Return the (x, y) coordinate for the center point of the cell that contains the specified text.  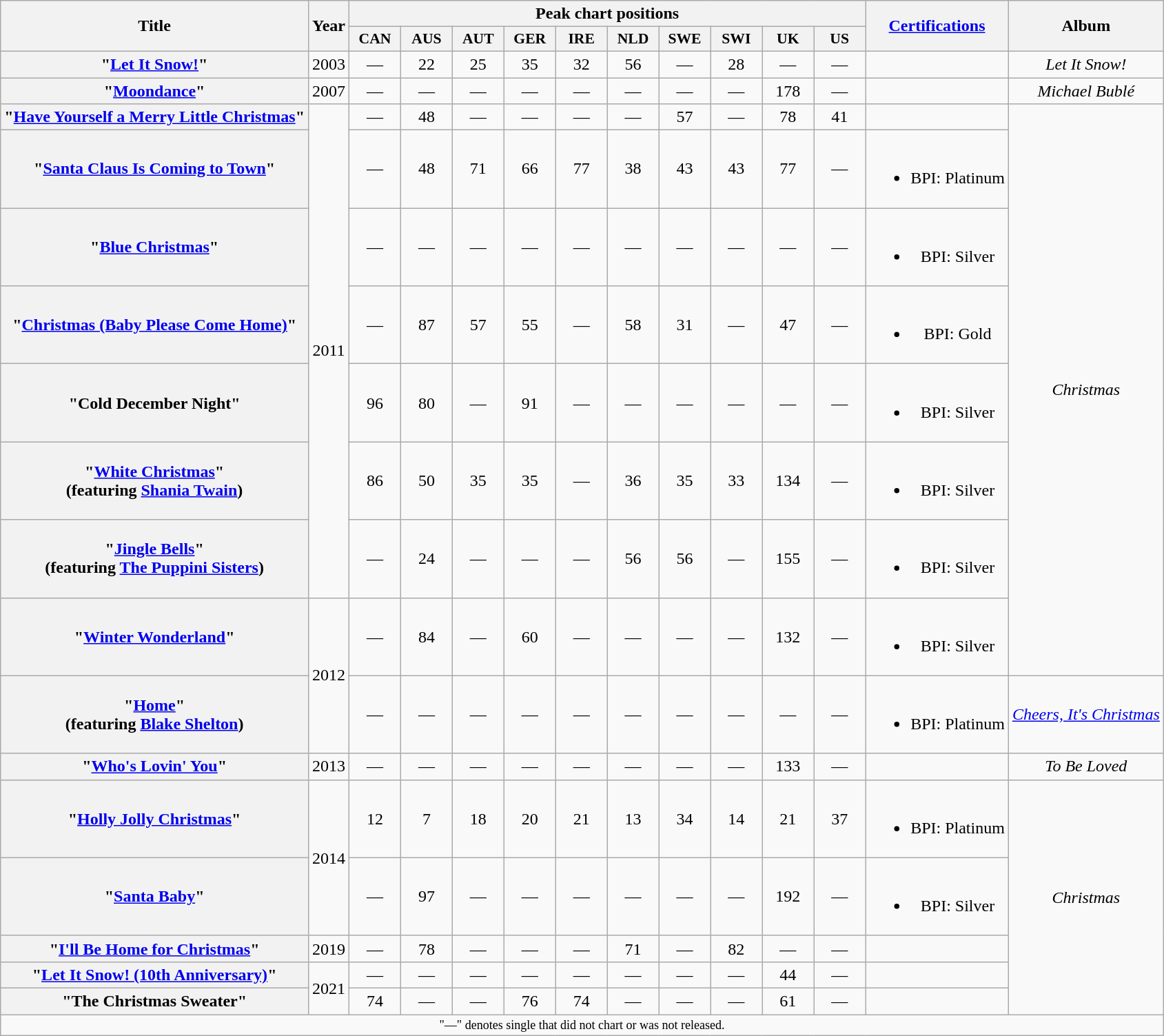
34 (685, 819)
Let It Snow! (1086, 64)
"Jingle Bells" (featuring The Puppini Sisters) (154, 558)
76 (529, 1001)
AUT (478, 39)
28 (736, 64)
Michael Bublé (1086, 90)
UK (788, 39)
"Let It Snow!" (154, 64)
AUS (426, 39)
"Let It Snow! (10th Anniversary)" (154, 975)
Peak chart positions (608, 14)
2014 (328, 857)
Year (328, 26)
SWI (736, 39)
7 (426, 819)
"Cold December Night" (154, 403)
155 (788, 558)
55 (529, 325)
31 (685, 325)
Album (1086, 26)
2011 (328, 351)
12 (375, 819)
2003 (328, 64)
"Moondance" (154, 90)
IRE (582, 39)
"—" denotes single that did not chart or was not released. (582, 1026)
2019 (328, 948)
24 (426, 558)
87 (426, 325)
"Christmas (Baby Please Come Home)" (154, 325)
178 (788, 90)
86 (375, 481)
33 (736, 481)
"Who's Lovin' You" (154, 766)
"Home"(featuring Blake Shelton) (154, 714)
60 (529, 637)
SWE (685, 39)
Certifications (937, 26)
47 (788, 325)
66 (529, 170)
134 (788, 481)
18 (478, 819)
84 (426, 637)
96 (375, 403)
22 (426, 64)
25 (478, 64)
91 (529, 403)
61 (788, 1001)
13 (633, 819)
80 (426, 403)
32 (582, 64)
97 (426, 896)
2007 (328, 90)
2013 (328, 766)
Title (154, 26)
To Be Loved (1086, 766)
133 (788, 766)
"Holly Jolly Christmas" (154, 819)
37 (839, 819)
36 (633, 481)
58 (633, 325)
192 (788, 896)
38 (633, 170)
"Blue Christmas" (154, 247)
GER (529, 39)
2012 (328, 676)
44 (788, 975)
2021 (328, 988)
132 (788, 637)
NLD (633, 39)
14 (736, 819)
"Winter Wonderland" (154, 637)
20 (529, 819)
Cheers, It's Christmas (1086, 714)
"Have Yourself a Merry Little Christmas" (154, 117)
50 (426, 481)
CAN (375, 39)
82 (736, 948)
"White Christmas" (featuring Shania Twain) (154, 481)
"I'll Be Home for Christmas" (154, 948)
"Santa Claus Is Coming to Town" (154, 170)
BPI: Gold (937, 325)
US (839, 39)
"The Christmas Sweater" (154, 1001)
"Santa Baby" (154, 896)
41 (839, 117)
